Find where the given text appears and provide that cell's center as (X, Y) coordinate. 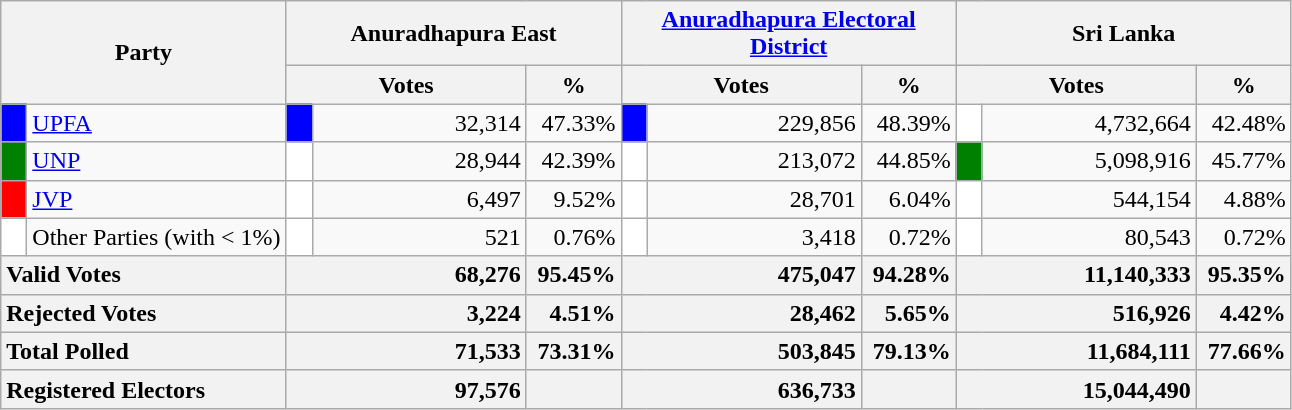
521 (419, 237)
68,276 (406, 275)
Anuradhapura East (454, 34)
4.88% (1244, 199)
95.35% (1244, 275)
5,098,916 (1089, 161)
Other Parties (with < 1%) (156, 237)
48.39% (908, 123)
47.33% (574, 123)
28,462 (741, 313)
Registered Electors (144, 389)
73.31% (574, 351)
44.85% (908, 161)
28,944 (419, 161)
71,533 (406, 351)
5.65% (908, 313)
Valid Votes (144, 275)
97,576 (406, 389)
4,732,664 (1089, 123)
79.13% (908, 351)
42.39% (574, 161)
3,418 (754, 237)
503,845 (741, 351)
Rejected Votes (144, 313)
6.04% (908, 199)
UPFA (156, 123)
9.52% (574, 199)
45.77% (1244, 161)
213,072 (754, 161)
Party (144, 52)
544,154 (1089, 199)
Sri Lanka (1124, 34)
11,684,111 (1076, 351)
516,926 (1076, 313)
JVP (156, 199)
15,044,490 (1076, 389)
28,701 (754, 199)
Total Polled (144, 351)
475,047 (741, 275)
42.48% (1244, 123)
0.76% (574, 237)
636,733 (741, 389)
Anuradhapura Electoral District (788, 34)
80,543 (1089, 237)
UNP (156, 161)
77.66% (1244, 351)
32,314 (419, 123)
4.42% (1244, 313)
94.28% (908, 275)
3,224 (406, 313)
11,140,333 (1076, 275)
6,497 (419, 199)
95.45% (574, 275)
4.51% (574, 313)
229,856 (754, 123)
